Locate the cell with the specified text and output its [x, y] center coordinate. 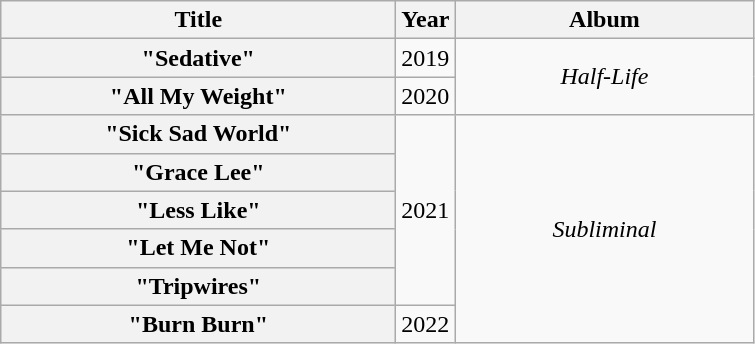
"Sick Sad World" [198, 134]
2019 [426, 58]
"Burn Burn" [198, 324]
Subliminal [604, 229]
2021 [426, 210]
2020 [426, 96]
"Let Me Not" [198, 248]
"All My Weight" [198, 96]
Title [198, 20]
"Grace Lee" [198, 172]
"Sedative" [198, 58]
Half-Life [604, 77]
Year [426, 20]
2022 [426, 324]
"Tripwires" [198, 286]
Album [604, 20]
"Less Like" [198, 210]
